Locate the cell with the specified text and output its [X, Y] center coordinate. 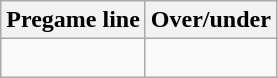
Pregame line [74, 20]
Over/under [210, 20]
